Pinpoint the cell where the given text exists, returning its [X, Y] midpoint coordinate. 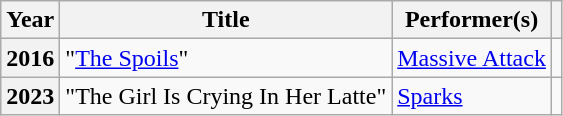
2023 [30, 96]
Performer(s) [472, 20]
"The Girl Is Crying In Her Latte" [226, 96]
2016 [30, 58]
"The Spoils" [226, 58]
Sparks [472, 96]
Massive Attack [472, 58]
Year [30, 20]
Title [226, 20]
